Detect which cell encompasses the target text, then output its (x, y) center coordinate. 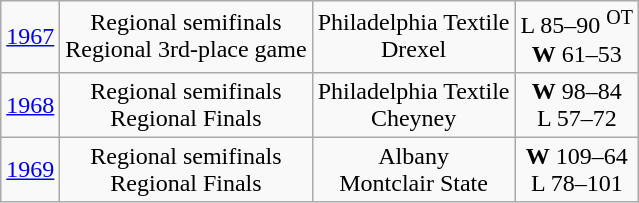
1967 (30, 37)
1968 (30, 104)
1969 (30, 170)
Philadelphia TextileCheyney (414, 104)
AlbanyMontclair State (414, 170)
L 85–90 OTW 61–53 (577, 37)
W 109–64L 78–101 (577, 170)
Philadelphia TextileDrexel (414, 37)
W 98–84L 57–72 (577, 104)
Regional semifinalsRegional 3rd-place game (186, 37)
